Scan for the cell matching the given text and deliver its (x, y) coordinate at center. 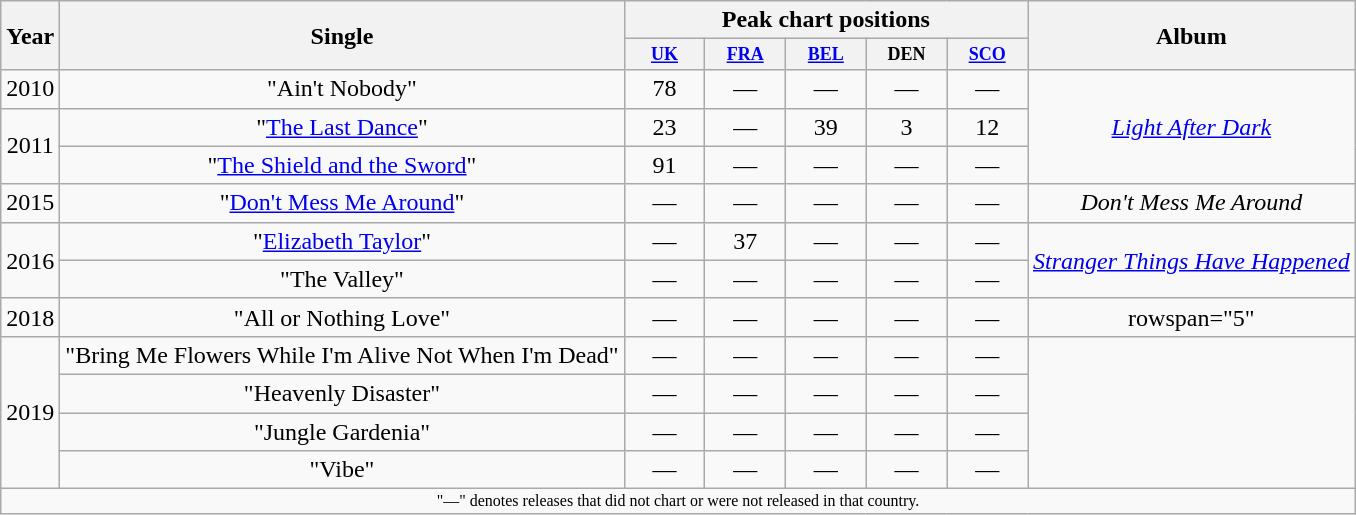
"Bring Me Flowers While I'm Alive Not When I'm Dead" (342, 355)
BEL (826, 54)
"Don't Mess Me Around" (342, 203)
FRA (746, 54)
2019 (30, 412)
"Ain't Nobody" (342, 89)
Peak chart positions (826, 20)
Don't Mess Me Around (1192, 203)
2010 (30, 89)
2018 (30, 317)
Year (30, 36)
2016 (30, 260)
"—" denotes releases that did not chart or were not released in that country. (678, 501)
2011 (30, 146)
"Heavenly Disaster" (342, 393)
Stranger Things Have Happened (1192, 260)
"Vibe" (342, 470)
"The Last Dance" (342, 127)
"Elizabeth Taylor" (342, 241)
"Jungle Gardenia" (342, 432)
2015 (30, 203)
23 (664, 127)
Single (342, 36)
DEN (906, 54)
UK (664, 54)
Album (1192, 36)
SCO (988, 54)
"The Shield and the Sword" (342, 165)
Light After Dark (1192, 127)
39 (826, 127)
91 (664, 165)
"The Valley" (342, 279)
12 (988, 127)
3 (906, 127)
37 (746, 241)
rowspan="5" (1192, 317)
78 (664, 89)
"All or Nothing Love" (342, 317)
